Provide the (X, Y) coordinate of the cell's center where the given text is located.  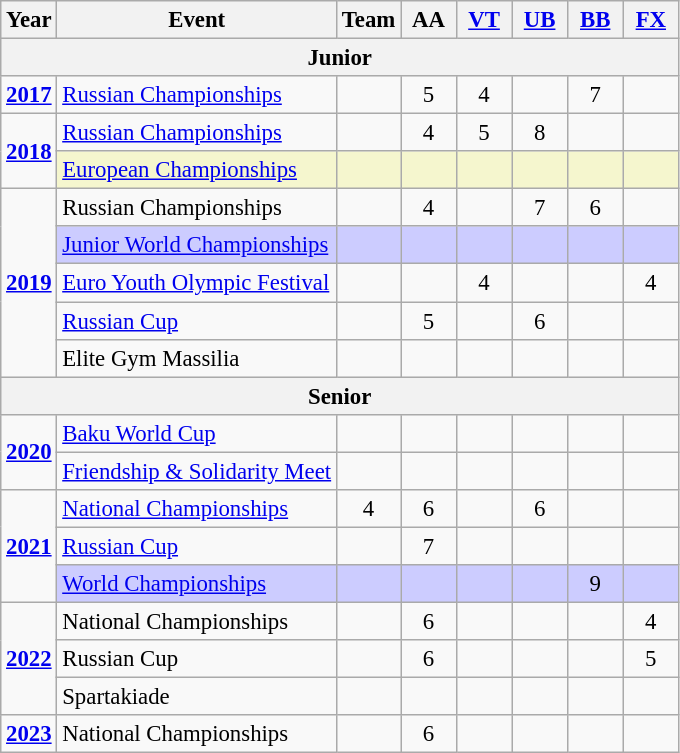
2021 (29, 546)
FX (651, 20)
9 (595, 584)
2019 (29, 283)
European Championships (197, 170)
2018 (29, 152)
Junior World Championships (197, 245)
Elite Gym Massilia (197, 358)
Team (368, 20)
Spartakiade (197, 697)
2023 (29, 734)
UB (540, 20)
2017 (29, 95)
AA (429, 20)
VT (484, 20)
2022 (29, 658)
World Championships (197, 584)
Year (29, 20)
8 (540, 133)
Euro Youth Olympic Festival (197, 283)
Event (197, 20)
Junior (340, 58)
Friendship & Solidarity Meet (197, 471)
Senior (340, 396)
2020 (29, 452)
Baku World Cup (197, 433)
BB (595, 20)
